From the cell containing the given text, extract its center point as (X, Y) coordinate. 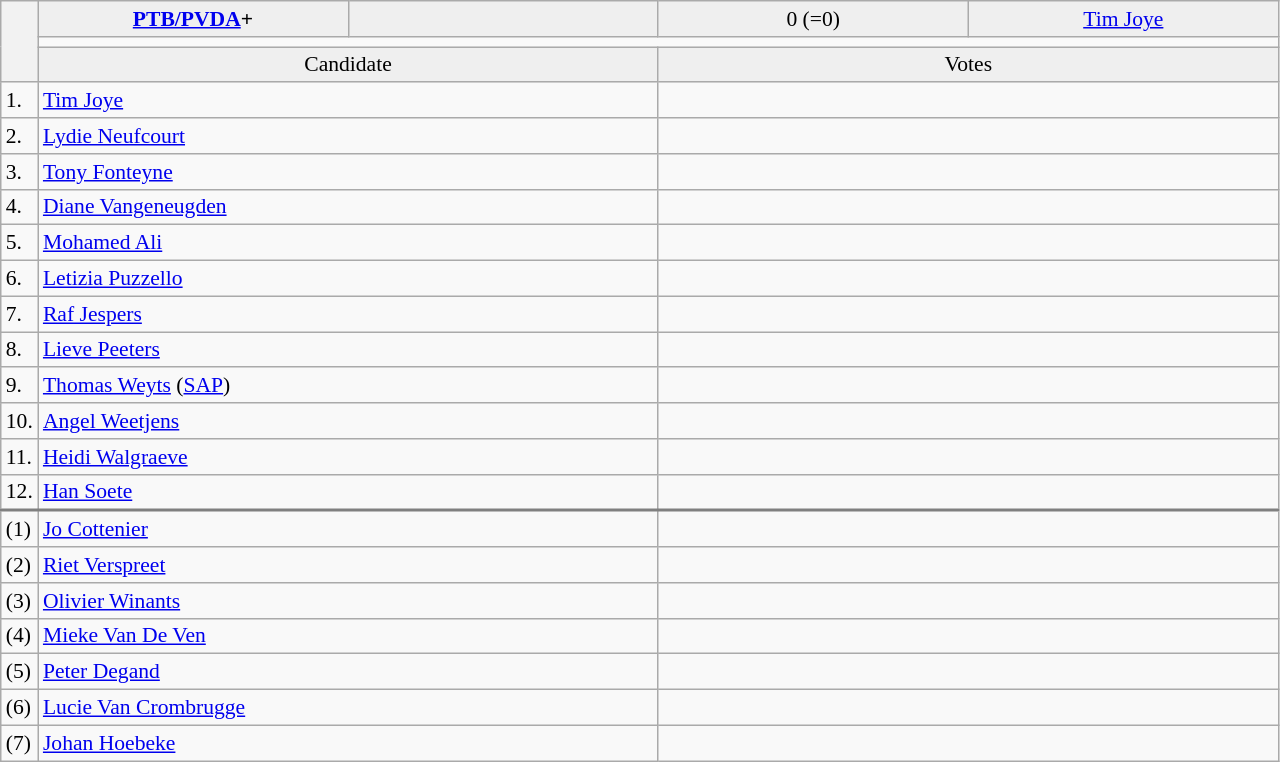
2. (20, 136)
Peter Degand (348, 672)
(6) (20, 708)
11. (20, 457)
Tony Fonteyne (348, 172)
Mohamed Ali (348, 243)
(7) (20, 743)
0 (=0) (813, 19)
Letizia Puzzello (348, 279)
Riet Verspreet (348, 565)
6. (20, 279)
(2) (20, 565)
4. (20, 207)
Lieve Peeters (348, 350)
PTB/PVDA+ (193, 19)
(4) (20, 636)
Raf Jespers (348, 314)
(5) (20, 672)
(3) (20, 601)
Thomas Weyts (SAP) (348, 386)
7. (20, 314)
Votes (968, 65)
Lydie Neufcourt (348, 136)
1. (20, 101)
Diane Vangeneugden (348, 207)
Han Soete (348, 492)
(1) (20, 529)
9. (20, 386)
3. (20, 172)
Angel Weetjens (348, 421)
5. (20, 243)
12. (20, 492)
Olivier Winants (348, 601)
Jo Cottenier (348, 529)
Candidate (348, 65)
Lucie Van Crombrugge (348, 708)
Mieke Van De Ven (348, 636)
8. (20, 350)
Heidi Walgraeve (348, 457)
Johan Hoebeke (348, 743)
10. (20, 421)
